For the text-containing cell, return its midpoint in (x, y) coordinate format. 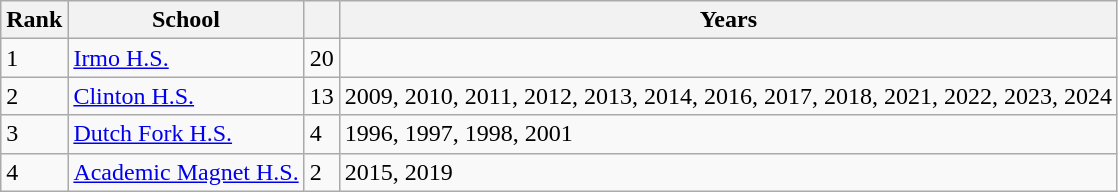
1 (34, 58)
1996, 1997, 1998, 2001 (728, 134)
2015, 2019 (728, 172)
2009, 2010, 2011, 2012, 2013, 2014, 2016, 2017, 2018, 2021, 2022, 2023, 2024 (728, 96)
20 (322, 58)
13 (322, 96)
Irmo H.S. (186, 58)
Rank (34, 20)
School (186, 20)
3 (34, 134)
Clinton H.S. (186, 96)
Dutch Fork H.S. (186, 134)
Academic Magnet H.S. (186, 172)
Years (728, 20)
